For the text-containing cell, return its midpoint in (X, Y) coordinate format. 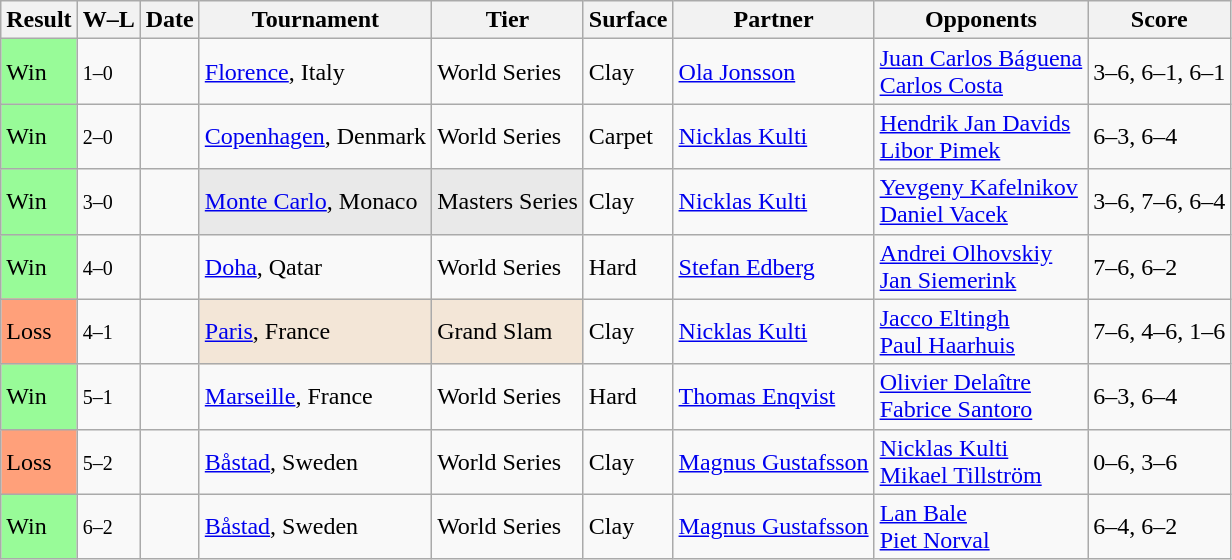
Andrei Olhovskiy Jan Siemerink (981, 266)
1–0 (108, 72)
Jacco Eltingh Paul Haarhuis (981, 332)
Masters Series (508, 202)
Thomas Enqvist (774, 396)
2–0 (108, 136)
0–6, 3–6 (1160, 462)
Marseille, France (315, 396)
Juan Carlos Báguena Carlos Costa (981, 72)
3–6, 6–1, 6–1 (1160, 72)
Tier (508, 20)
Florence, Italy (315, 72)
W–L (108, 20)
Nicklas Kulti Mikael Tillström (981, 462)
Partner (774, 20)
Olivier Delaître Fabrice Santoro (981, 396)
Stefan Edberg (774, 266)
7–6, 6–2 (1160, 266)
4–0 (108, 266)
3–6, 7–6, 6–4 (1160, 202)
Opponents (981, 20)
Lan Bale Piet Norval (981, 526)
Score (1160, 20)
6–2 (108, 526)
Surface (628, 20)
5–2 (108, 462)
7–6, 4–6, 1–6 (1160, 332)
3–0 (108, 202)
Tournament (315, 20)
6–4, 6–2 (1160, 526)
Paris, France (315, 332)
Result (39, 20)
5–1 (108, 396)
Yevgeny Kafelnikov Daniel Vacek (981, 202)
4–1 (108, 332)
Ola Jonsson (774, 72)
Copenhagen, Denmark (315, 136)
Date (170, 20)
Doha, Qatar (315, 266)
Carpet (628, 136)
Hendrik Jan Davids Libor Pimek (981, 136)
Monte Carlo, Monaco (315, 202)
Grand Slam (508, 332)
